Identify which cell holds the provided text, then report its [X, Y] central coordinate. 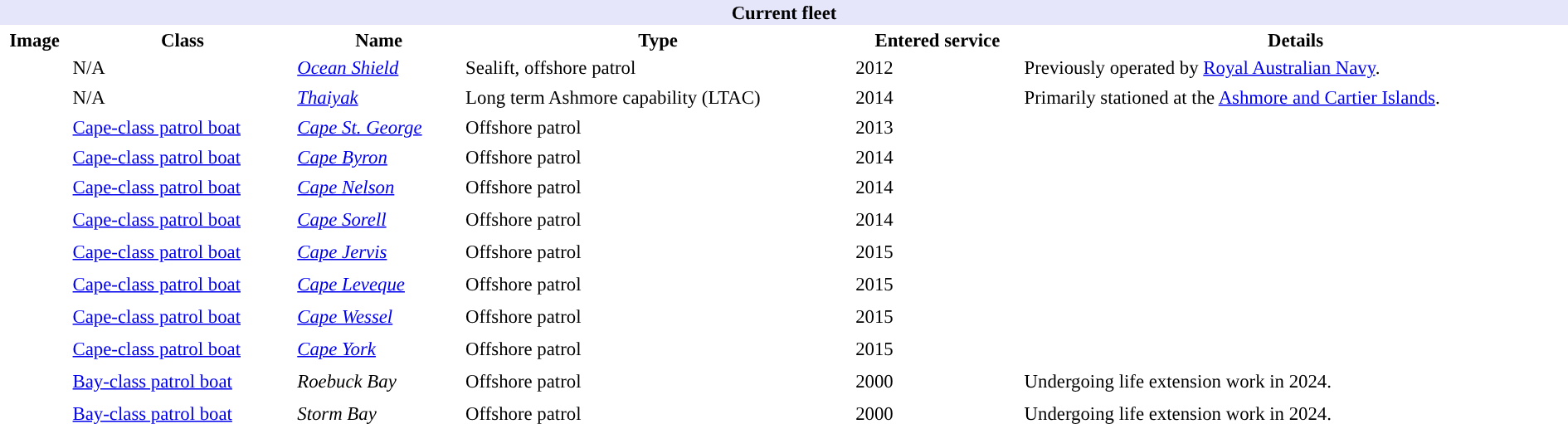
Entered service [937, 40]
Previously operated by Royal Australian Navy. [1296, 67]
Primarily stationed at the Ashmore and Cartier Islands. [1296, 97]
Name [379, 40]
Image [35, 40]
Undergoing life extension work in 2024. [1296, 381]
Sealift, offshore patrol [659, 67]
Details [1296, 40]
Class [183, 40]
Cape Jervis [379, 251]
Ocean Shield [379, 67]
Type [659, 40]
Cape Leveque [379, 284]
2013 [937, 127]
2012 [937, 67]
Cape Sorell [379, 219]
Long term Ashmore capability (LTAC) [659, 97]
Current fleet [784, 12]
2000 [937, 381]
Thaiyak [379, 97]
Roebuck Bay [379, 381]
Cape Nelson [379, 187]
Cape York [379, 348]
Cape Byron [379, 157]
Cape St. George [379, 127]
Bay-class patrol boat [183, 381]
Cape Wessel [379, 316]
